Capture the cell that displays the provided text and extract its [x, y] central coordinate. 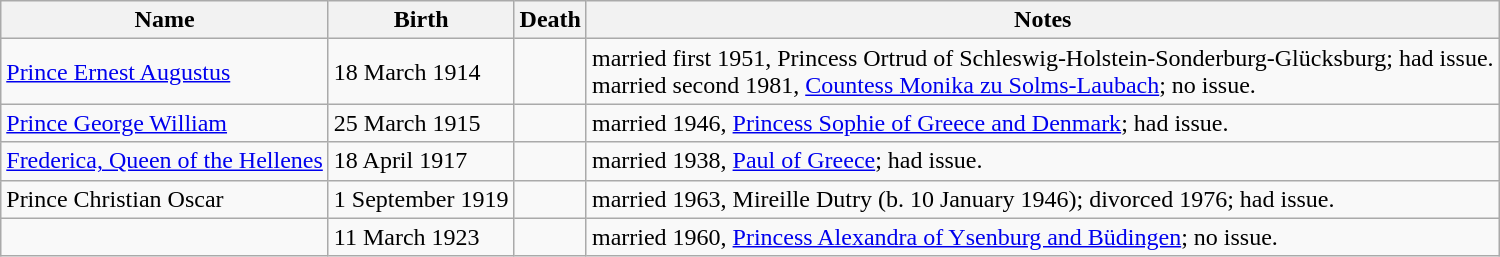
Death [550, 20]
Name [165, 20]
18 April 1917 [421, 161]
11 March 1923 [421, 237]
25 March 1915 [421, 123]
Prince Christian Oscar [165, 199]
Birth [421, 20]
married 1938, Paul of Greece; had issue. [1042, 161]
Notes [1042, 20]
married 1946, Princess Sophie of Greece and Denmark; had issue. [1042, 123]
1 September 1919 [421, 199]
married 1960, Princess Alexandra of Ysenburg and Büdingen; no issue. [1042, 237]
18 March 1914 [421, 72]
married 1963, Mireille Dutry (b. 10 January 1946); divorced 1976; had issue. [1042, 199]
Frederica, Queen of the Hellenes [165, 161]
Prince George William [165, 123]
Prince Ernest Augustus [165, 72]
